Capture the cell that displays the provided text and extract its (x, y) central coordinate. 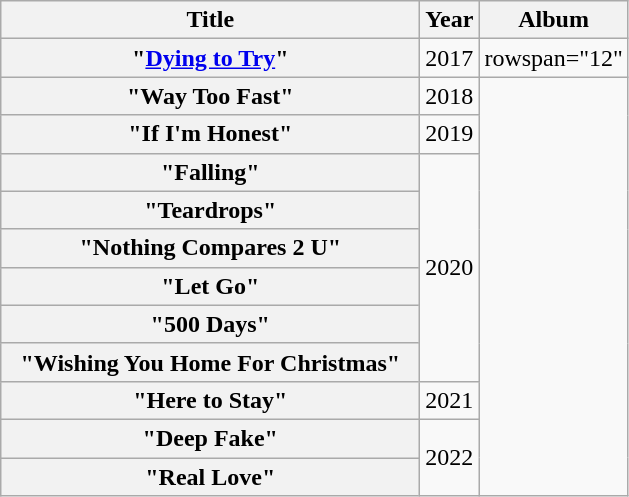
"500 Days" (210, 324)
rowspan="12" (554, 58)
"Real Love" (210, 477)
Year (450, 20)
"Here to Stay" (210, 400)
"Teardrops" (210, 210)
2020 (450, 267)
"Nothing Compares 2 U" (210, 248)
Album (554, 20)
2017 (450, 58)
"Way Too Fast" (210, 96)
2021 (450, 400)
"Dying to Try" (210, 58)
2019 (450, 134)
2022 (450, 457)
"If I'm Honest" (210, 134)
"Wishing You Home For Christmas" (210, 362)
"Deep Fake" (210, 438)
"Falling" (210, 172)
"Let Go" (210, 286)
2018 (450, 96)
Title (210, 20)
